Scan for the cell matching the given text and deliver its [x, y] coordinate at center. 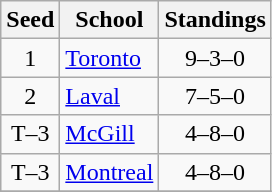
1 [30, 58]
9–3–0 [215, 58]
McGill [110, 134]
Laval [110, 96]
Seed [30, 20]
Standings [215, 20]
2 [30, 96]
Montreal [110, 172]
Toronto [110, 58]
7–5–0 [215, 96]
School [110, 20]
